Return [X, Y] of the center of cell containing provided text 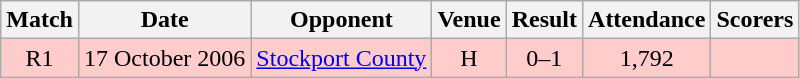
Date [164, 20]
Match [40, 20]
Result [544, 20]
Opponent [342, 20]
Venue [469, 20]
R1 [40, 58]
Attendance [647, 20]
Stockport County [342, 58]
17 October 2006 [164, 58]
1,792 [647, 58]
Scorers [755, 20]
H [469, 58]
0–1 [544, 58]
